Detect which cell encompasses the target text, then output its (x, y) center coordinate. 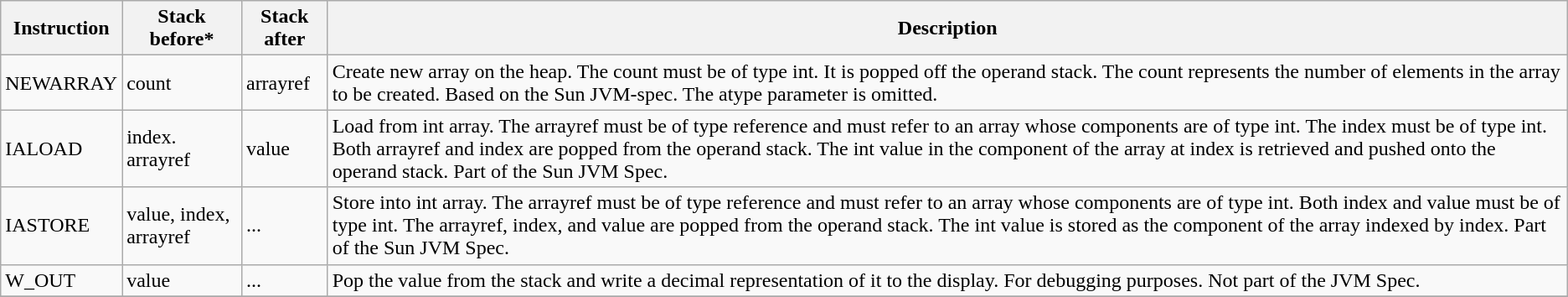
index. arrayref (183, 148)
Description (947, 29)
IASTORE (62, 226)
Instruction (62, 29)
Pop the value from the stack and write a decimal representation of it to the display. For debugging purposes. Not part of the JVM Spec. (947, 280)
arrayref (285, 82)
Stack before* (183, 29)
W_OUT (62, 280)
IALOAD (62, 148)
NEWARRAY (62, 82)
Stack after (285, 29)
value, index, arrayref (183, 226)
count (183, 82)
